Extract the [X, Y] coordinate from the center of the cell holding the provided text.  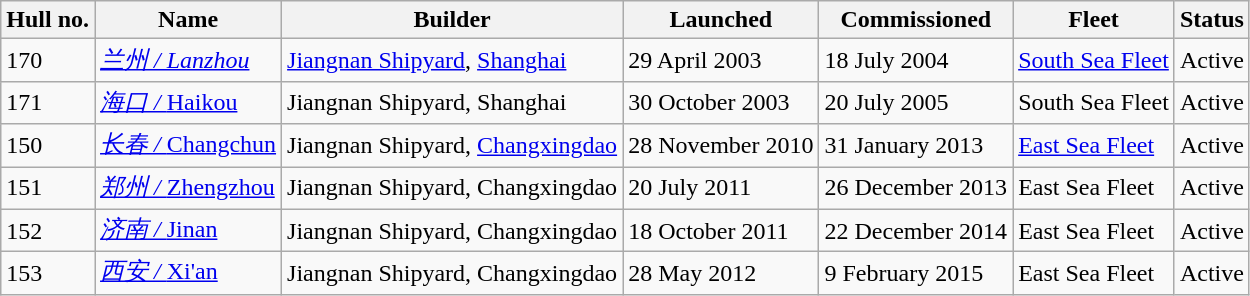
兰州 / Lanzhou [188, 60]
31 January 2013 [916, 146]
151 [48, 188]
海口 / Haikou [188, 102]
18 October 2011 [721, 230]
西安 / Xi'an [188, 274]
153 [48, 274]
9 February 2015 [916, 274]
长春 / Changchun [188, 146]
郑州 / Zhengzhou [188, 188]
Status [1212, 20]
Builder [452, 20]
20 July 2011 [721, 188]
Name [188, 20]
Launched [721, 20]
26 December 2013 [916, 188]
29 April 2003 [721, 60]
171 [48, 102]
30 October 2003 [721, 102]
28 May 2012 [721, 274]
170 [48, 60]
Hull no. [48, 20]
28 November 2010 [721, 146]
济南 / Jinan [188, 230]
150 [48, 146]
152 [48, 230]
Fleet [1094, 20]
22 December 2014 [916, 230]
18 July 2004 [916, 60]
Commissioned [916, 20]
20 July 2005 [916, 102]
